Detect which cell encompasses the target text, then output its [x, y] center coordinate. 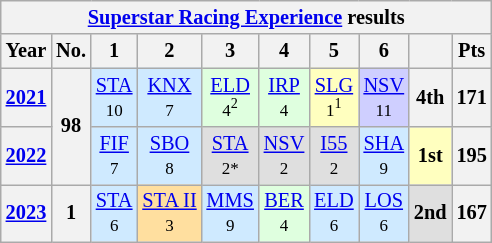
Year [26, 51]
KNX7 [169, 98]
98 [71, 126]
IRP4 [284, 98]
1st [430, 155]
4 [284, 51]
SHA9 [384, 155]
SBO8 [169, 155]
3 [230, 51]
STA6 [114, 213]
LOS6 [384, 213]
6 [384, 51]
2021 [26, 98]
167 [472, 213]
NSV2 [284, 155]
2023 [26, 213]
MMS9 [230, 213]
ELD42 [230, 98]
ELD6 [334, 213]
2nd [430, 213]
2 [169, 51]
FIF7 [114, 155]
STA2* [230, 155]
4th [430, 98]
5 [334, 51]
NSV11 [384, 98]
171 [472, 98]
Superstar Racing Experience results [246, 17]
STA10 [114, 98]
STA II3 [169, 213]
195 [472, 155]
SLG11 [334, 98]
2022 [26, 155]
Pts [472, 51]
I552 [334, 155]
No. [71, 51]
BER4 [284, 213]
